Search for the cell housing the specified text and yield its (X, Y) center coordinate. 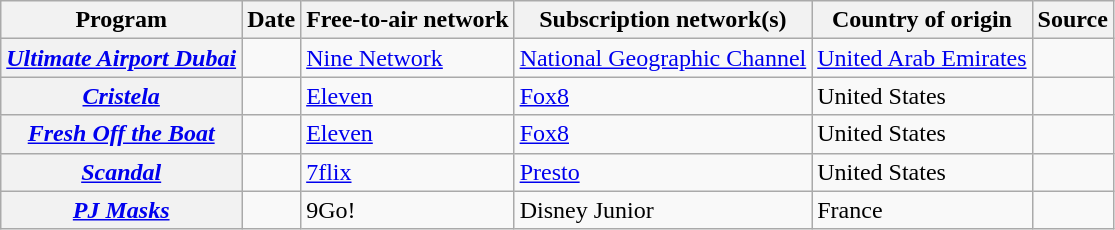
Subscription network(s) (663, 20)
Disney Junior (663, 210)
Fresh Off the Boat (122, 134)
Program (122, 20)
France (922, 210)
National Geographic Channel (663, 58)
Nine Network (408, 58)
Country of origin (922, 20)
Ultimate Airport Dubai (122, 58)
Presto (663, 172)
Cristela (122, 96)
9Go! (408, 210)
Source (1072, 20)
Scandal (122, 172)
7flix (408, 172)
Date (272, 20)
United Arab Emirates (922, 58)
Free-to-air network (408, 20)
PJ Masks (122, 210)
